Capture the cell that displays the provided text and extract its [X, Y] central coordinate. 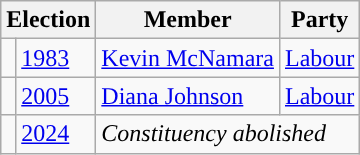
Party [319, 20]
Diana Johnson [188, 96]
2005 [56, 96]
Election [48, 20]
Constituency abolished [228, 134]
Kevin McNamara [188, 58]
1983 [56, 58]
2024 [56, 134]
Member [188, 20]
